Return (X, Y) of the center of cell containing provided text 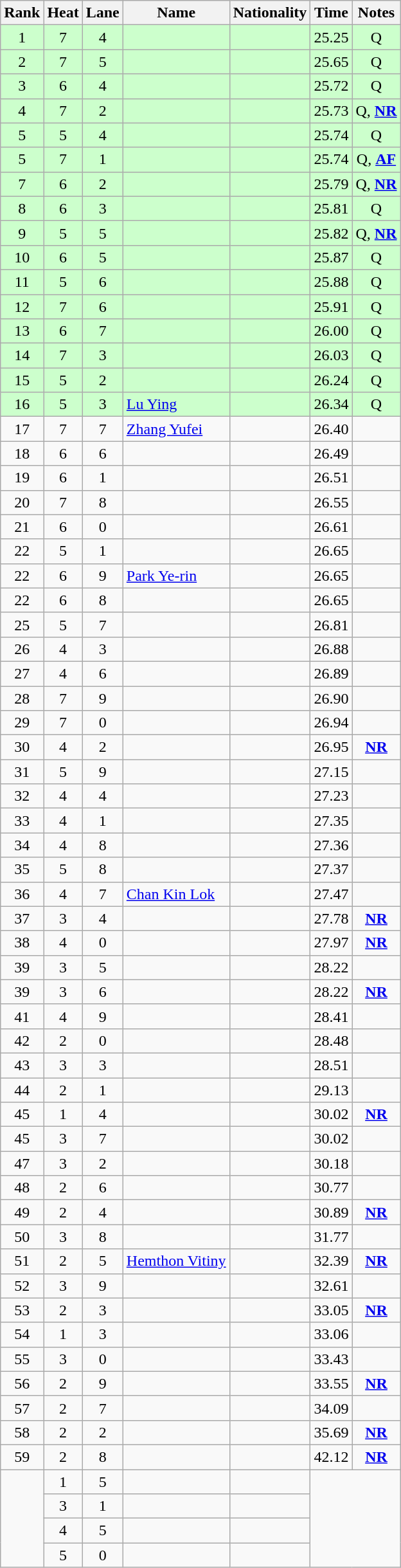
31.77 (332, 1237)
26.51 (332, 478)
33.05 (332, 1310)
26.89 (332, 673)
26.61 (332, 527)
26.40 (332, 429)
36 (22, 894)
33.06 (332, 1335)
47 (22, 1163)
29 (22, 723)
25.87 (332, 257)
58 (22, 1432)
28.51 (332, 1065)
56 (22, 1383)
17 (22, 429)
26.55 (332, 502)
32 (22, 796)
30.18 (332, 1163)
19 (22, 478)
16 (22, 405)
11 (22, 282)
25.79 (332, 184)
25.81 (332, 208)
32.61 (332, 1286)
26.88 (332, 649)
27.47 (332, 894)
48 (22, 1188)
38 (22, 943)
Chan Kin Lok (176, 894)
10 (22, 257)
27.15 (332, 772)
Zhang Yufei (176, 429)
Lu Ying (176, 405)
59 (22, 1457)
27.37 (332, 870)
18 (22, 453)
25 (22, 624)
26.95 (332, 747)
30.89 (332, 1212)
42.12 (332, 1457)
57 (22, 1408)
25.82 (332, 233)
30 (22, 747)
26.34 (332, 405)
26.90 (332, 698)
Lane (103, 13)
25.72 (332, 86)
26 (22, 649)
31 (22, 772)
Nationality (270, 13)
26.81 (332, 624)
Heat (63, 13)
43 (22, 1065)
Rank (22, 13)
25.73 (332, 111)
20 (22, 502)
Q, AF (377, 160)
12 (22, 307)
55 (22, 1359)
28.41 (332, 1016)
35.69 (332, 1432)
35 (22, 870)
27.36 (332, 845)
25.25 (332, 37)
26.94 (332, 723)
51 (22, 1261)
26.49 (332, 453)
41 (22, 1016)
26.24 (332, 380)
27.97 (332, 943)
15 (22, 380)
50 (22, 1237)
Name (176, 13)
28 (22, 698)
28.48 (332, 1041)
Hemthon Vitiny (176, 1261)
27.35 (332, 821)
27.23 (332, 796)
21 (22, 527)
13 (22, 331)
32.39 (332, 1261)
30.77 (332, 1188)
53 (22, 1310)
33.55 (332, 1383)
33.43 (332, 1359)
26.00 (332, 331)
54 (22, 1335)
27 (22, 673)
44 (22, 1090)
49 (22, 1212)
34.09 (332, 1408)
Park Ye-rin (176, 576)
Time (332, 13)
42 (22, 1041)
25.88 (332, 282)
29.13 (332, 1090)
14 (22, 356)
34 (22, 845)
26.03 (332, 356)
33 (22, 821)
25.91 (332, 307)
52 (22, 1286)
37 (22, 918)
27.78 (332, 918)
Notes (377, 13)
25.65 (332, 62)
